Extract the [x, y] coordinate from the center of the cell holding the provided text.  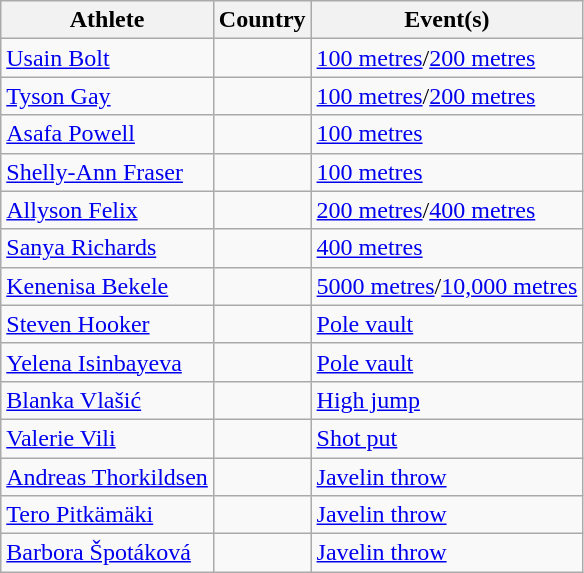
Event(s) [447, 20]
400 metres [447, 248]
Tyson Gay [108, 96]
Athlete [108, 20]
Sanya Richards [108, 248]
Shot put [447, 438]
Tero Pitkämäki [108, 515]
Country [262, 20]
Usain Bolt [108, 58]
Andreas Thorkildsen [108, 477]
Barbora Špotáková [108, 553]
Allyson Felix [108, 210]
200 metres/400 metres [447, 210]
Yelena Isinbayeva [108, 362]
High jump [447, 400]
Shelly-Ann Fraser [108, 172]
Steven Hooker [108, 324]
Kenenisa Bekele [108, 286]
Blanka Vlašić [108, 400]
5000 metres/10,000 metres [447, 286]
Asafa Powell [108, 134]
Valerie Vili [108, 438]
